Provide the (x, y) coordinate of the cell's center where the given text is located.  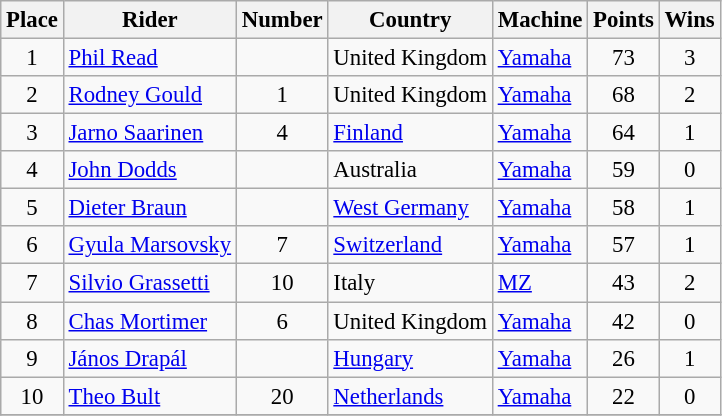
MZ (540, 283)
West Germany (410, 208)
Phil Read (150, 58)
Wins (690, 20)
73 (624, 58)
64 (624, 133)
Machine (540, 20)
Jarno Saarinen (150, 133)
8 (32, 321)
Rider (150, 20)
58 (624, 208)
Points (624, 20)
Switzerland (410, 245)
43 (624, 283)
Australia (410, 170)
Number (282, 20)
9 (32, 358)
Dieter Braun (150, 208)
Theo Bult (150, 396)
János Drapál (150, 358)
Chas Mortimer (150, 321)
26 (624, 358)
Italy (410, 283)
57 (624, 245)
Rodney Gould (150, 95)
Gyula Marsovsky (150, 245)
Silvio Grassetti (150, 283)
42 (624, 321)
20 (282, 396)
Country (410, 20)
22 (624, 396)
Netherlands (410, 396)
Finland (410, 133)
68 (624, 95)
John Dodds (150, 170)
59 (624, 170)
Place (32, 20)
Hungary (410, 358)
5 (32, 208)
